Provide the (x, y) coordinate of the cell's center where the given text is located.  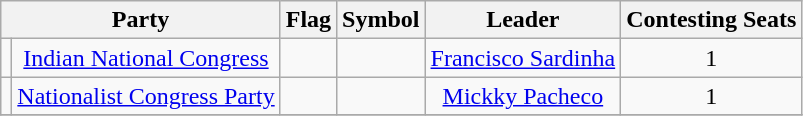
Leader (523, 20)
Party (140, 20)
Contesting Seats (712, 20)
Indian National Congress (146, 58)
Francisco Sardinha (523, 58)
Symbol (381, 20)
Nationalist Congress Party (146, 96)
Flag (308, 20)
Mickky Pacheco (523, 96)
